For the text-containing cell, return its midpoint in (X, Y) coordinate format. 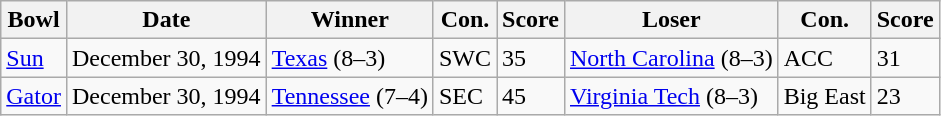
ACC (824, 58)
Sun (34, 58)
23 (905, 96)
Texas (8–3) (350, 58)
Loser (671, 20)
45 (531, 96)
North Carolina (8–3) (671, 58)
SEC (464, 96)
Date (166, 20)
Gator (34, 96)
Winner (350, 20)
Tennessee (7–4) (350, 96)
Virginia Tech (8–3) (671, 96)
SWC (464, 58)
35 (531, 58)
Bowl (34, 20)
Big East (824, 96)
31 (905, 58)
